Determine the (x, y) coordinate at the center of the cell enclosing the given text.  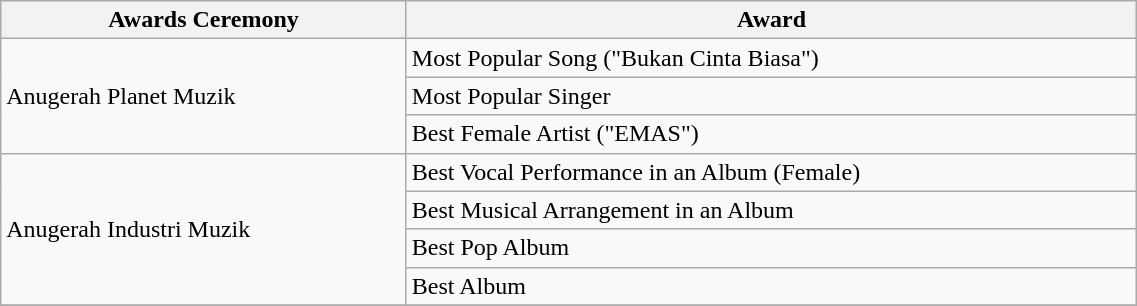
Anugerah Industri Muzik (204, 229)
Most Popular Singer (772, 96)
Most Popular Song ("Bukan Cinta Biasa") (772, 58)
Best Pop Album (772, 248)
Awards Ceremony (204, 20)
Best Vocal Performance in an Album (Female) (772, 172)
Award (772, 20)
Best Musical Arrangement in an Album (772, 210)
Best Female Artist ("EMAS") (772, 134)
Best Album (772, 286)
Anugerah Planet Muzik (204, 96)
